For the text-containing cell, return its midpoint in (x, y) coordinate format. 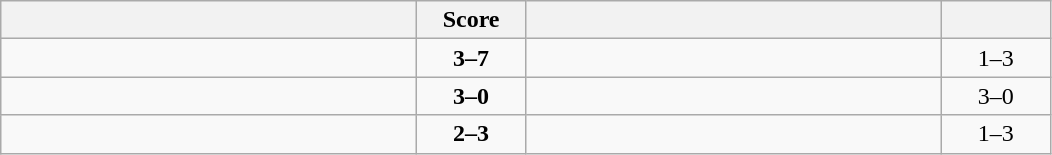
3–7 (472, 58)
2–3 (472, 134)
Score (472, 20)
